Capture the cell that displays the provided text and extract its (X, Y) central coordinate. 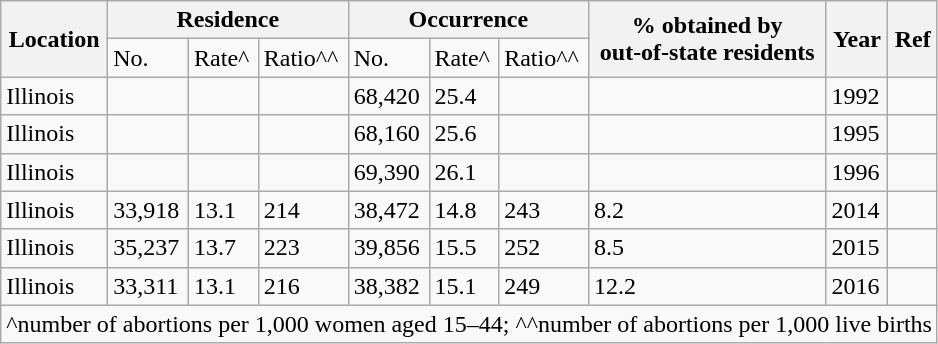
26.1 (464, 172)
33,311 (148, 286)
Occurrence (468, 20)
2016 (857, 286)
15.1 (464, 286)
35,237 (148, 248)
243 (544, 210)
Year (857, 39)
13.7 (224, 248)
38,472 (388, 210)
216 (303, 286)
1992 (857, 96)
1995 (857, 134)
249 (544, 286)
Location (54, 39)
15.5 (464, 248)
39,856 (388, 248)
2015 (857, 248)
12.2 (708, 286)
252 (544, 248)
214 (303, 210)
Ref (913, 39)
25.6 (464, 134)
69,390 (388, 172)
33,918 (148, 210)
Residence (228, 20)
^number of abortions per 1,000 women aged 15–44; ^^number of abortions per 1,000 live births (470, 324)
1996 (857, 172)
8.5 (708, 248)
68,420 (388, 96)
68,160 (388, 134)
% obtained byout-of-state residents (708, 39)
25.4 (464, 96)
2014 (857, 210)
14.8 (464, 210)
38,382 (388, 286)
8.2 (708, 210)
223 (303, 248)
